Scan for the cell matching the given text and deliver its (X, Y) coordinate at center. 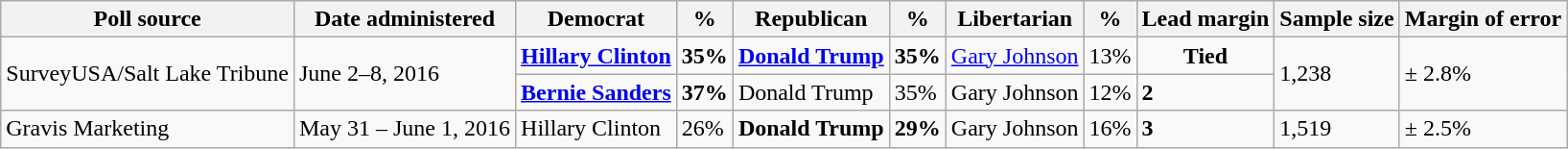
1,519 (1337, 129)
Libertarian (1015, 19)
37% (704, 92)
26% (704, 129)
16% (1111, 129)
Lead margin (1205, 19)
June 2–8, 2016 (405, 74)
Poll source (148, 19)
May 31 – June 1, 2016 (405, 129)
13% (1111, 56)
1,238 (1337, 74)
Bernie Sanders (597, 92)
± 2.5% (1483, 129)
Republican (811, 19)
Sample size (1337, 19)
Date administered (405, 19)
Gravis Marketing (148, 129)
Democrat (597, 19)
3 (1205, 129)
Tied (1205, 56)
2 (1205, 92)
Margin of error (1483, 19)
SurveyUSA/Salt Lake Tribune (148, 74)
29% (917, 129)
12% (1111, 92)
± 2.8% (1483, 74)
